For the text-containing cell, return its midpoint in [X, Y] coordinate format. 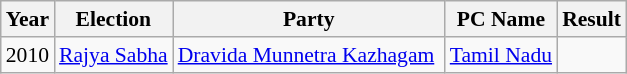
Dravida Munnetra Kazhagam [309, 55]
PC Name [501, 19]
Rajya Sabha [114, 55]
2010 [28, 55]
Party [309, 19]
Election [114, 19]
Year [28, 19]
Result [592, 19]
Tamil Nadu [501, 55]
